Find where the given text appears and provide that cell's center as [x, y] coordinate. 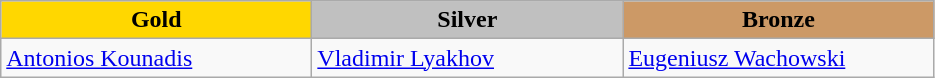
Bronze [778, 20]
Eugeniusz Wachowski [778, 58]
Antonios Kounadis [156, 58]
Silver [468, 20]
Vladimir Lyakhov [468, 58]
Gold [156, 20]
